Pinpoint the cell where the given text exists, returning its (X, Y) midpoint coordinate. 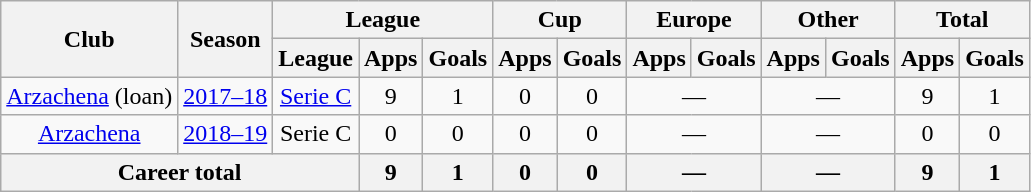
Europe (694, 20)
Total (962, 20)
Career total (180, 172)
Cup (560, 20)
Arzachena (90, 134)
Club (90, 39)
Season (226, 39)
2017–18 (226, 96)
Other (828, 20)
2018–19 (226, 134)
Arzachena (loan) (90, 96)
